Find where the given text appears and provide that cell's center as (X, Y) coordinate. 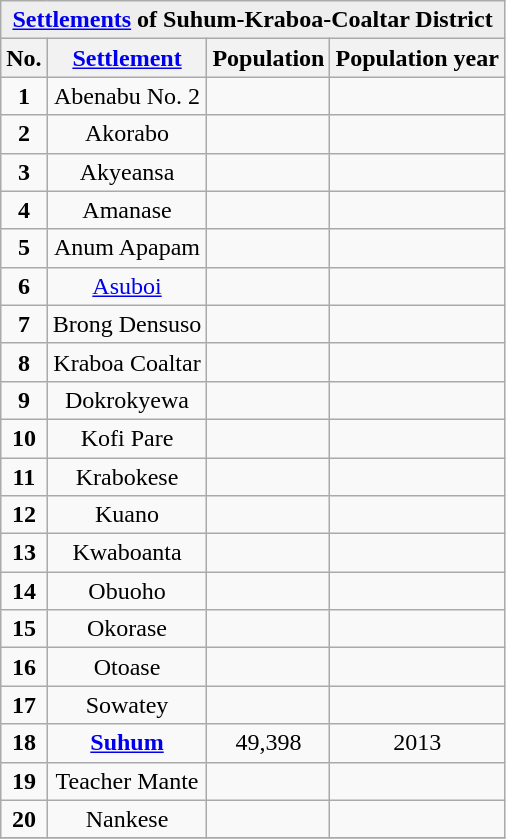
6 (24, 286)
9 (24, 400)
Kofi Pare (127, 438)
Okorase (127, 629)
Population (268, 58)
1 (24, 96)
17 (24, 705)
Kwaboanta (127, 553)
14 (24, 591)
Anum Apapam (127, 248)
Krabokese (127, 477)
7 (24, 324)
12 (24, 515)
Asuboi (127, 286)
No. (24, 58)
Brong Densuso (127, 324)
Settlement (127, 58)
49,398 (268, 743)
8 (24, 362)
Akorabo (127, 134)
15 (24, 629)
Obuoho (127, 591)
Settlements of Suhum-Kraboa-Coaltar District (253, 20)
16 (24, 667)
Suhum (127, 743)
10 (24, 438)
18 (24, 743)
2013 (417, 743)
Amanase (127, 210)
Kuano (127, 515)
20 (24, 819)
3 (24, 172)
Dokrokyewa (127, 400)
2 (24, 134)
5 (24, 248)
11 (24, 477)
Population year (417, 58)
Kraboa Coaltar (127, 362)
Sowatey (127, 705)
Abenabu No. 2 (127, 96)
13 (24, 553)
Akyeansa (127, 172)
Nankese (127, 819)
Teacher Mante (127, 781)
19 (24, 781)
4 (24, 210)
Otoase (127, 667)
